Return [X, Y] of the center of cell containing provided text 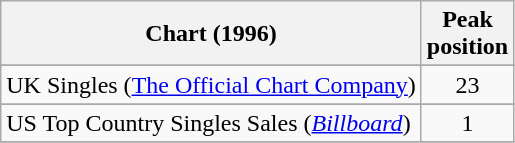
1 [467, 123]
23 [467, 85]
Chart (1996) [212, 34]
US Top Country Singles Sales (Billboard) [212, 123]
Peakposition [467, 34]
UK Singles (The Official Chart Company) [212, 85]
